Identify which cell holds the provided text, then report its (X, Y) central coordinate. 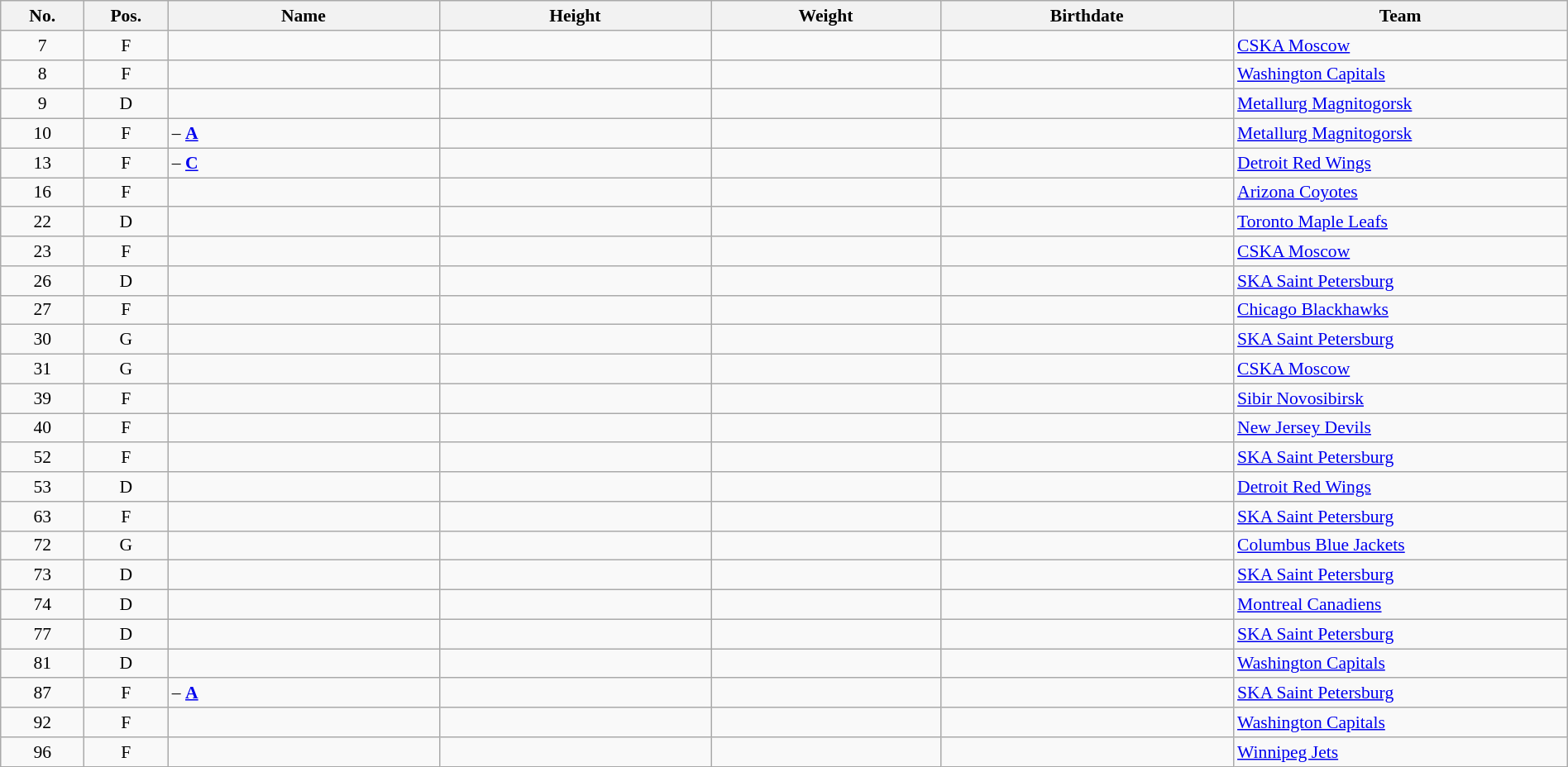
Name (304, 16)
52 (43, 458)
27 (43, 310)
Arizona Coyotes (1400, 193)
Weight (826, 16)
Team (1400, 16)
30 (43, 340)
87 (43, 693)
Winnipeg Jets (1400, 752)
73 (43, 575)
Height (575, 16)
Pos. (126, 16)
Sibir Novosibirsk (1400, 398)
Montreal Canadiens (1400, 605)
77 (43, 634)
Columbus Blue Jackets (1400, 545)
26 (43, 281)
– C (304, 163)
7 (43, 45)
23 (43, 251)
72 (43, 545)
53 (43, 487)
13 (43, 163)
31 (43, 369)
96 (43, 752)
9 (43, 104)
Birthdate (1087, 16)
22 (43, 222)
39 (43, 398)
81 (43, 664)
Toronto Maple Leafs (1400, 222)
16 (43, 193)
New Jersey Devils (1400, 428)
74 (43, 605)
10 (43, 134)
8 (43, 74)
Chicago Blackhawks (1400, 310)
92 (43, 722)
No. (43, 16)
63 (43, 517)
40 (43, 428)
